Find where the given text appears and provide that cell's center as (X, Y) coordinate. 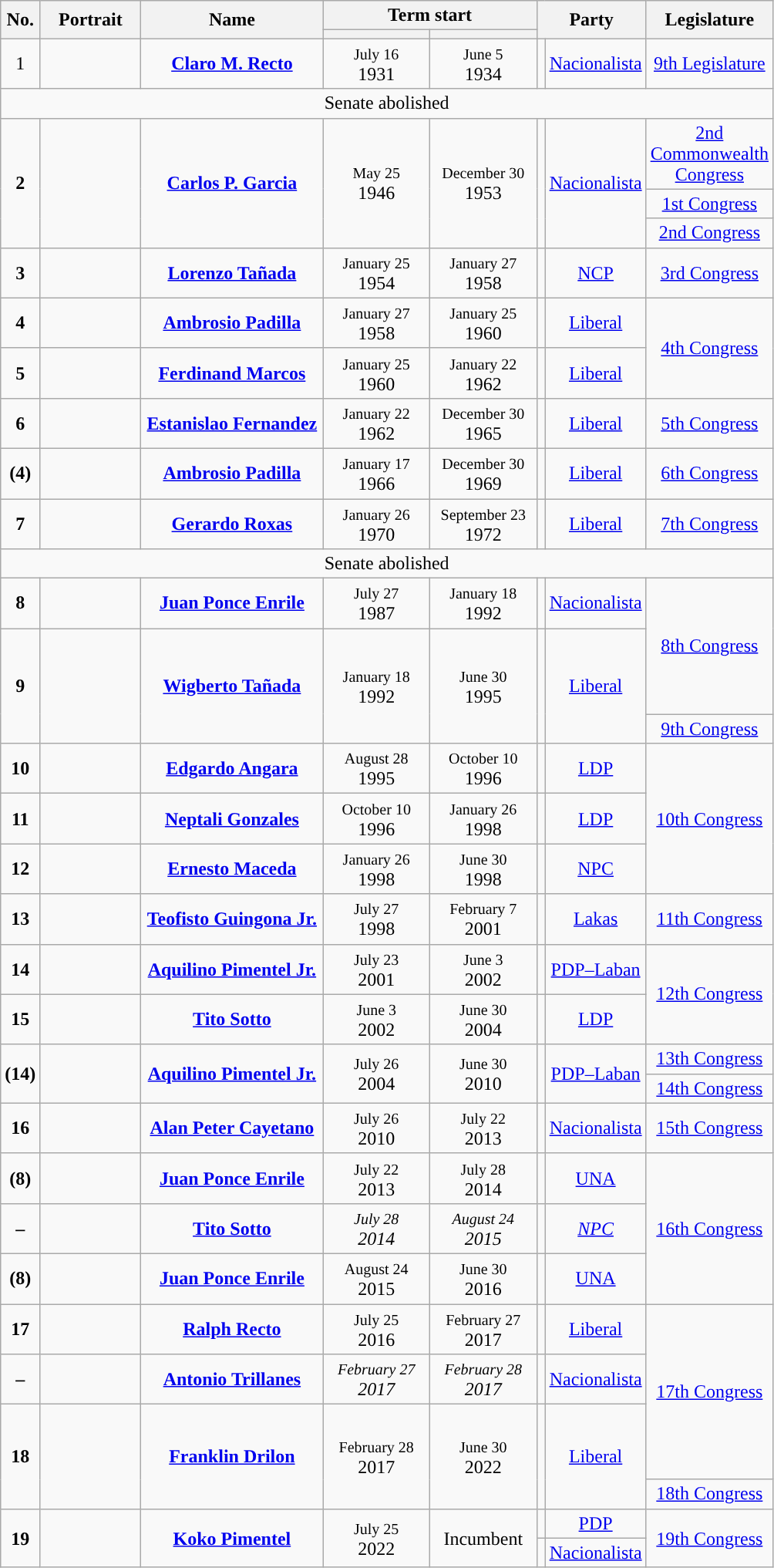
Wigberto Tañada (232, 686)
2nd Congress (709, 233)
12th Congress (709, 994)
10th Congress (709, 819)
10 (20, 768)
7 (20, 523)
19 (20, 1538)
3 (20, 273)
9th Legislature (709, 63)
Term start (430, 15)
June 302004 (483, 1020)
(4) (20, 474)
3rd Congress (709, 273)
Lakas (595, 919)
Lorenzo Tañada (232, 273)
2 (20, 183)
Incumbent (483, 1538)
February 72001 (483, 919)
(14) (20, 1074)
Ralph Recto (232, 1328)
14th Congress (709, 1088)
No. (20, 20)
19th Congress (709, 1538)
14 (20, 969)
June 51934 (483, 63)
Antonio Trillanes (232, 1379)
12 (20, 868)
8 (20, 603)
Alan Peter Cayetano (232, 1128)
5 (20, 373)
11 (20, 819)
Teofisto Guingona Jr. (232, 919)
Portrait (91, 20)
Koko Pimentel (232, 1538)
18 (20, 1457)
2nd Commonwealth Congress (709, 153)
July 161931 (376, 63)
July 252022 (376, 1538)
Ernesto Maceda (232, 868)
July 262004 (376, 1074)
13 (20, 919)
Claro M. Recto (232, 63)
July 271998 (376, 919)
Franklin Drilon (232, 1457)
July 271987 (376, 603)
11th Congress (709, 919)
5th Congress (709, 423)
17th Congress (709, 1391)
Gerardo Roxas (232, 523)
June 302022 (483, 1457)
Legislature (709, 20)
July 252016 (376, 1328)
4 (20, 322)
Ferdinand Marcos (232, 373)
NCP (595, 273)
Name (232, 20)
9th Congress (709, 729)
9 (20, 686)
June 301998 (483, 868)
Estanislao Fernandez (232, 423)
July 232001 (376, 969)
16th Congress (709, 1228)
September 231972 (483, 523)
1st Congress (709, 204)
January 261970 (376, 523)
January 251954 (376, 273)
17 (20, 1328)
Neptali Gonzales (232, 819)
18th Congress (709, 1494)
15th Congress (709, 1128)
December 301953 (483, 183)
PDP (595, 1523)
15 (20, 1020)
May 251946 (376, 183)
June 302010 (483, 1074)
June 302016 (483, 1279)
June 301995 (483, 686)
Party (591, 20)
8th Congress (709, 646)
Edgardo Angara (232, 768)
7th Congress (709, 523)
July 262010 (376, 1128)
1 (20, 63)
January 171966 (376, 474)
6th Congress (709, 474)
December 301965 (483, 423)
4th Congress (709, 348)
Carlos P. Garcia (232, 183)
6 (20, 423)
December 301969 (483, 474)
16 (20, 1128)
13th Congress (709, 1059)
August 281995 (376, 768)
